For the text-containing cell, return its midpoint in [X, Y] coordinate format. 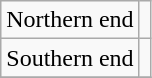
Northern end [70, 20]
Southern end [70, 58]
